Extract the [x, y] coordinate from the center of the cell holding the provided text.  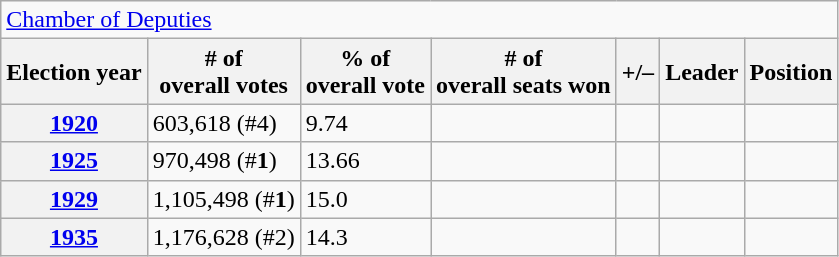
14.3 [365, 237]
1929 [74, 199]
1920 [74, 123]
% ofoverall vote [365, 72]
Leader [702, 72]
9.74 [365, 123]
Position [791, 72]
Chamber of Deputies [420, 20]
# ofoverall seats won [524, 72]
15.0 [365, 199]
1,105,498 (#1) [224, 199]
603,618 (#4) [224, 123]
Election year [74, 72]
1,176,628 (#2) [224, 237]
# ofoverall votes [224, 72]
970,498 (#1) [224, 161]
13.66 [365, 161]
1925 [74, 161]
1935 [74, 237]
+/– [638, 72]
